Extract the [X, Y] coordinate from the center of the cell holding the provided text.  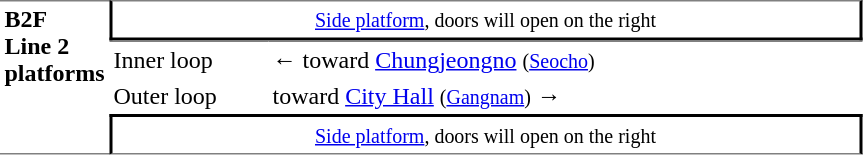
← toward Chungjeongno (Seocho) [565, 59]
B2FLine 2 platforms [54, 77]
toward City Hall (Gangnam) → [565, 96]
Outer loop [188, 96]
Inner loop [188, 59]
